Locate the cell with the specified text and output its (x, y) center coordinate. 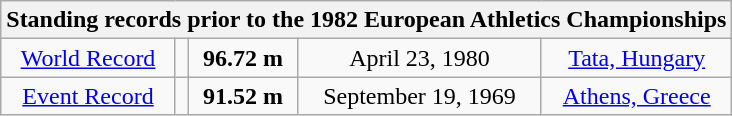
91.52 m (244, 96)
Athens, Greece (636, 96)
Event Record (88, 96)
Standing records prior to the 1982 European Athletics Championships (366, 20)
World Record (88, 58)
Tata, Hungary (636, 58)
September 19, 1969 (420, 96)
96.72 m (244, 58)
April 23, 1980 (420, 58)
